Return (x, y) of the center of cell containing provided text 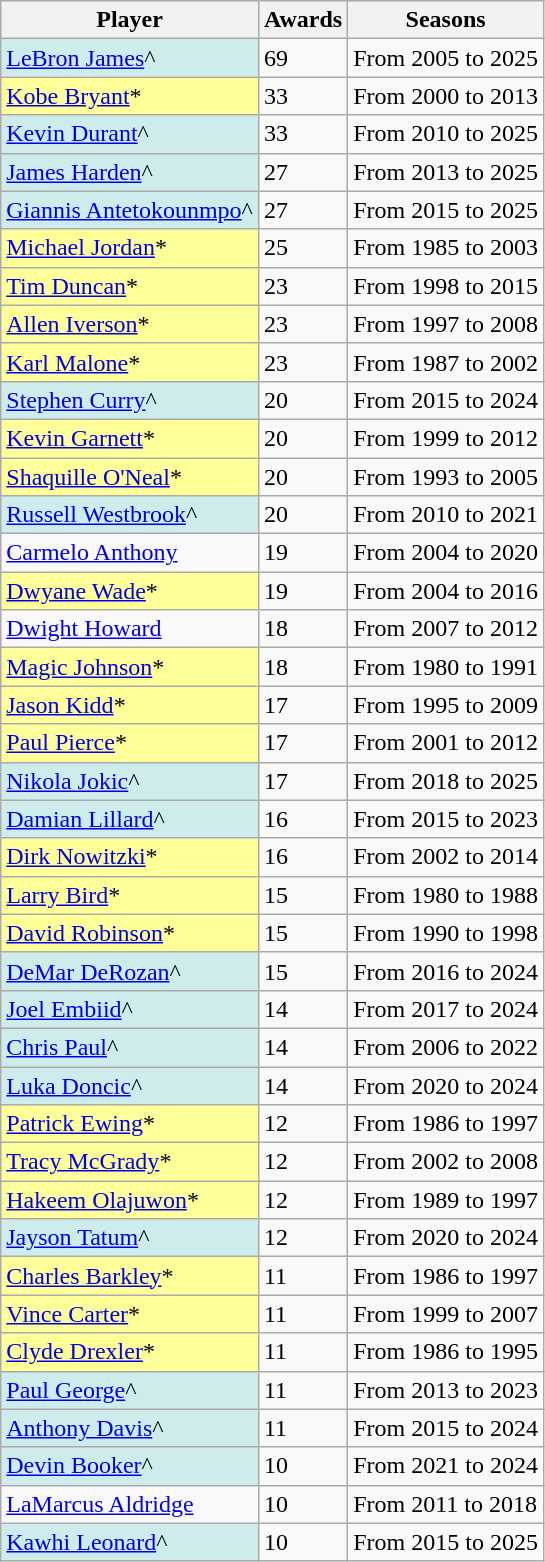
Nikola Jokic^ (130, 781)
From 1980 to 1988 (446, 895)
From 1999 to 2007 (446, 1314)
From 2013 to 2023 (446, 1390)
From 2007 to 2012 (446, 629)
From 2011 to 2018 (446, 1504)
Kevin Durant^ (130, 134)
LeBron James^ (130, 58)
From 2015 to 2023 (446, 819)
69 (302, 58)
Seasons (446, 20)
From 1987 to 2002 (446, 362)
Dwyane Wade* (130, 591)
Damian Lillard^ (130, 819)
Tracy McGrady* (130, 1162)
From 2004 to 2016 (446, 591)
Stephen Curry^ (130, 400)
Luka Doncic^ (130, 1085)
From 2017 to 2024 (446, 1009)
Shaquille O'Neal* (130, 477)
Kawhi Leonard^ (130, 1542)
From 2018 to 2025 (446, 781)
Tim Duncan* (130, 286)
From 2021 to 2024 (446, 1466)
From 2010 to 2021 (446, 515)
From 1999 to 2012 (446, 438)
From 1995 to 2009 (446, 705)
From 2002 to 2014 (446, 857)
David Robinson* (130, 933)
From 1985 to 2003 (446, 248)
From 2004 to 2020 (446, 553)
Awards (302, 20)
From 1986 to 1995 (446, 1352)
Hakeem Olajuwon* (130, 1200)
Russell Westbrook^ (130, 515)
Allen Iverson* (130, 324)
Chris Paul^ (130, 1047)
Paul George^ (130, 1390)
From 2016 to 2024 (446, 971)
Karl Malone* (130, 362)
Player (130, 20)
Dwight Howard (130, 629)
Dirk Nowitzki* (130, 857)
From 2013 to 2025 (446, 172)
Jayson Tatum^ (130, 1238)
Vince Carter* (130, 1314)
25 (302, 248)
Larry Bird* (130, 895)
Paul Pierce* (130, 743)
From 2006 to 2022 (446, 1047)
From 1980 to 1991 (446, 667)
Joel Embiid^ (130, 1009)
From 2000 to 2013 (446, 96)
Charles Barkley* (130, 1276)
From 1989 to 1997 (446, 1200)
From 2002 to 2008 (446, 1162)
LaMarcus Aldridge (130, 1504)
From 1998 to 2015 (446, 286)
James Harden^ (130, 172)
Clyde Drexler* (130, 1352)
Magic Johnson* (130, 667)
Jason Kidd* (130, 705)
Anthony Davis^ (130, 1428)
Giannis Antetokounmpo^ (130, 210)
Kobe Bryant* (130, 96)
Kevin Garnett* (130, 438)
Devin Booker^ (130, 1466)
From 2005 to 2025 (446, 58)
Carmelo Anthony (130, 553)
Patrick Ewing* (130, 1124)
From 1993 to 2005 (446, 477)
From 1990 to 1998 (446, 933)
Michael Jordan* (130, 248)
DeMar DeRozan^ (130, 971)
From 1997 to 2008 (446, 324)
From 2010 to 2025 (446, 134)
From 2001 to 2012 (446, 743)
